Capture the cell that displays the provided text and extract its (x, y) central coordinate. 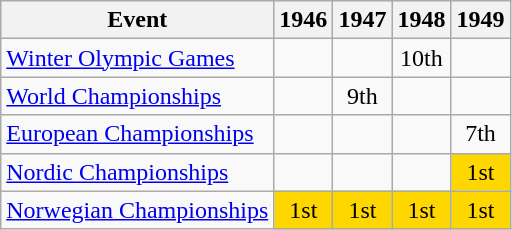
Norwegian Championships (138, 210)
7th (480, 134)
1947 (362, 20)
1946 (304, 20)
Event (138, 20)
Nordic Championships (138, 172)
9th (362, 96)
10th (422, 58)
1949 (480, 20)
Winter Olympic Games (138, 58)
European Championships (138, 134)
World Championships (138, 96)
1948 (422, 20)
